Determine the [x, y] coordinate at the center of the cell enclosing the given text.  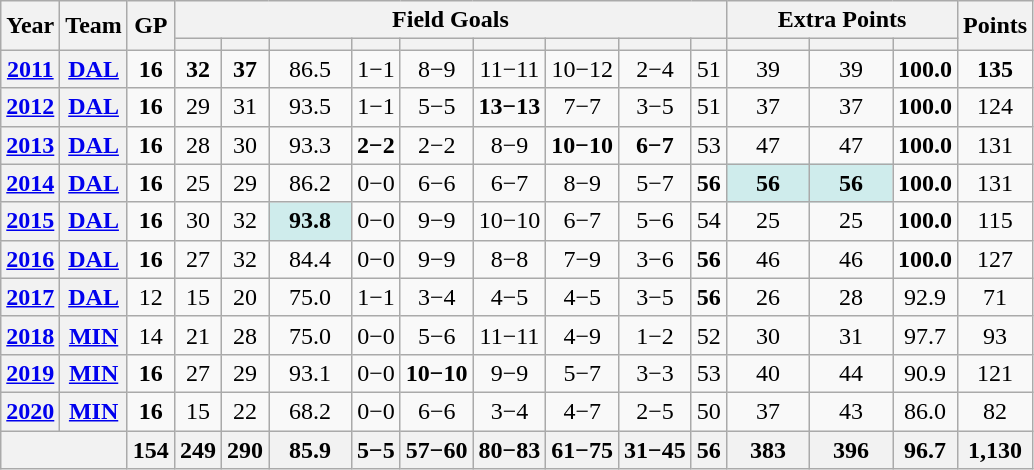
115 [996, 221]
1−2 [656, 335]
2019 [30, 373]
127 [996, 259]
2020 [30, 411]
92.9 [926, 297]
383 [768, 449]
2011 [30, 69]
52 [708, 335]
44 [850, 373]
14 [150, 335]
Team [94, 26]
135 [996, 69]
Year [30, 26]
GP [150, 26]
2012 [30, 107]
2013 [30, 145]
2015 [30, 221]
396 [850, 449]
124 [996, 107]
Extra Points [842, 20]
Points [996, 26]
2017 [30, 297]
68.2 [310, 411]
93.8 [310, 221]
43 [850, 411]
82 [996, 411]
86.0 [926, 411]
50 [708, 411]
54 [708, 221]
Field Goals [450, 20]
4−7 [582, 411]
2018 [30, 335]
7−9 [582, 259]
93 [996, 335]
85.9 [310, 449]
1,130 [996, 449]
20 [244, 297]
2−5 [656, 411]
22 [244, 411]
90.9 [926, 373]
2−4 [656, 69]
96.7 [926, 449]
84.4 [310, 259]
31−45 [656, 449]
4−9 [582, 335]
2014 [30, 183]
3−3 [656, 373]
86.2 [310, 183]
12 [150, 297]
86.5 [310, 69]
40 [768, 373]
7−7 [582, 107]
93.5 [310, 107]
249 [198, 449]
10−12 [582, 69]
57−60 [436, 449]
154 [150, 449]
21 [198, 335]
13−13 [510, 107]
121 [996, 373]
93.3 [310, 145]
2016 [30, 259]
3−6 [656, 259]
290 [244, 449]
80−83 [510, 449]
8−8 [510, 259]
93.1 [310, 373]
71 [996, 297]
97.7 [926, 335]
61−75 [582, 449]
26 [768, 297]
